Find where the given text appears and provide that cell's center as [X, Y] coordinate. 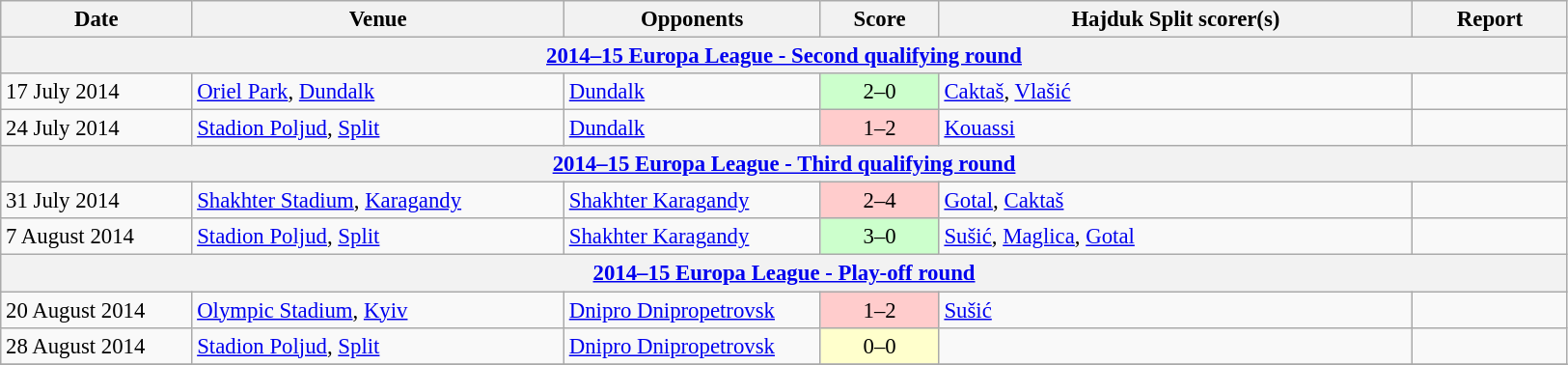
3–0 [880, 237]
Caktaš, Vlašić [1175, 92]
24 July 2014 [96, 128]
17 July 2014 [96, 92]
0–0 [880, 346]
Sušić, Maglica, Gotal [1175, 237]
Kouassi [1175, 128]
Oriel Park, Dundalk [378, 92]
Hajduk Split scorer(s) [1175, 19]
Opponents [692, 19]
2–4 [880, 201]
2014–15 Europa League - Third qualifying round [784, 164]
Score [880, 19]
2–0 [880, 92]
20 August 2014 [96, 310]
28 August 2014 [96, 346]
Report [1490, 19]
2014–15 Europa League - Play-off round [784, 273]
Olympic Stadium, Kyiv [378, 310]
2014–15 Europa League - Second qualifying round [784, 56]
Date [96, 19]
Venue [378, 19]
Sušić [1175, 310]
Shakhter Stadium, Karagandy [378, 201]
31 July 2014 [96, 201]
Gotal, Caktaš [1175, 201]
7 August 2014 [96, 237]
